Return (X, Y) of the center of cell containing provided text 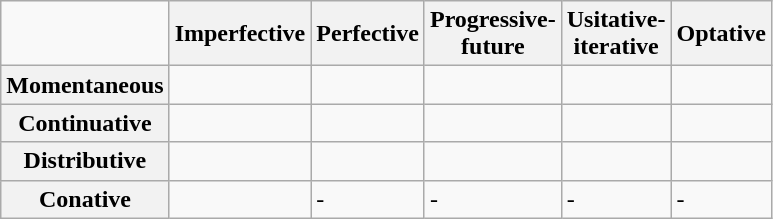
Momentaneous (85, 85)
Perfective (368, 34)
Progressive-future (492, 34)
Distributive (85, 161)
Imperfective (240, 34)
Conative (85, 199)
Continuative (85, 123)
Usitative-iterative (616, 34)
Optative (721, 34)
